For the text-containing cell, return its midpoint in [X, Y] coordinate format. 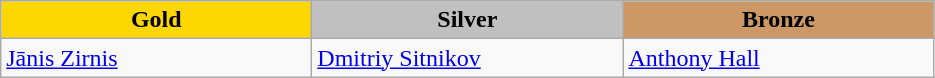
Silver [468, 20]
Jānis Zirnis [156, 58]
Bronze [778, 20]
Gold [156, 20]
Anthony Hall [778, 58]
Dmitriy Sitnikov [468, 58]
